Provide the (x, y) coordinate of the cell's center where the given text is located.  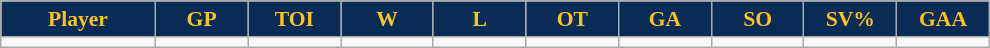
Player (78, 19)
W (388, 19)
SO (758, 19)
SV% (850, 19)
GA (666, 19)
OT (572, 19)
L (480, 19)
GAA (944, 19)
TOI (294, 19)
GP (202, 19)
